Return [x, y] of the center of cell containing provided text 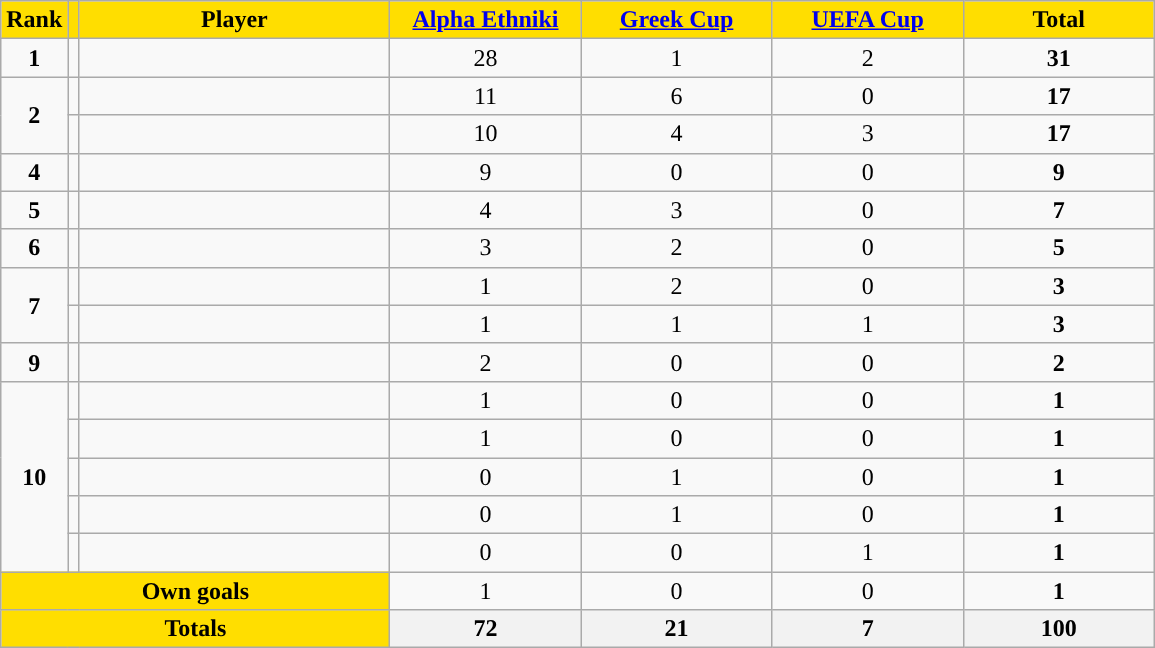
Total [1058, 20]
31 [1058, 58]
28 [486, 58]
Alpha Ethniki [486, 20]
Player [234, 20]
Rank [34, 20]
72 [486, 629]
21 [676, 629]
UEFA Cup [868, 20]
Totals [196, 629]
100 [1058, 629]
Own goals [196, 591]
11 [486, 96]
Greek Cup [676, 20]
